Pinpoint the cell where the given text exists, returning its (X, Y) midpoint coordinate. 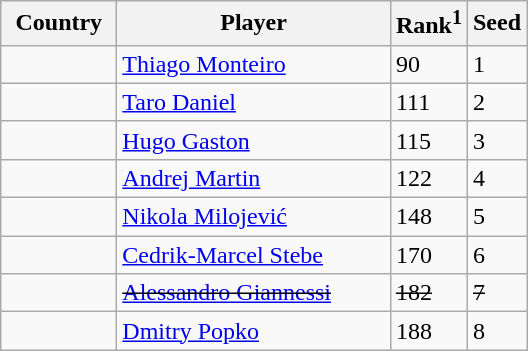
Nikola Milojević (254, 217)
170 (428, 255)
Dmitry Popko (254, 331)
188 (428, 331)
8 (496, 331)
1 (496, 64)
7 (496, 293)
Taro Daniel (254, 102)
Cedrik-Marcel Stebe (254, 255)
Seed (496, 24)
6 (496, 255)
Andrej Martin (254, 178)
148 (428, 217)
Thiago Monteiro (254, 64)
Rank1 (428, 24)
Alessandro Giannessi (254, 293)
115 (428, 140)
4 (496, 178)
111 (428, 102)
Hugo Gaston (254, 140)
182 (428, 293)
3 (496, 140)
Country (59, 24)
2 (496, 102)
122 (428, 178)
90 (428, 64)
Player (254, 24)
5 (496, 217)
